Return (X, Y) of the center of cell containing provided text 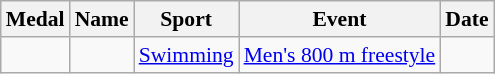
Medal (36, 19)
Name (102, 19)
Event (340, 19)
Date (466, 19)
Sport (186, 19)
Swimming (186, 55)
Men's 800 m freestyle (340, 55)
